Return the (x, y) coordinate for the center point of the cell that contains the specified text.  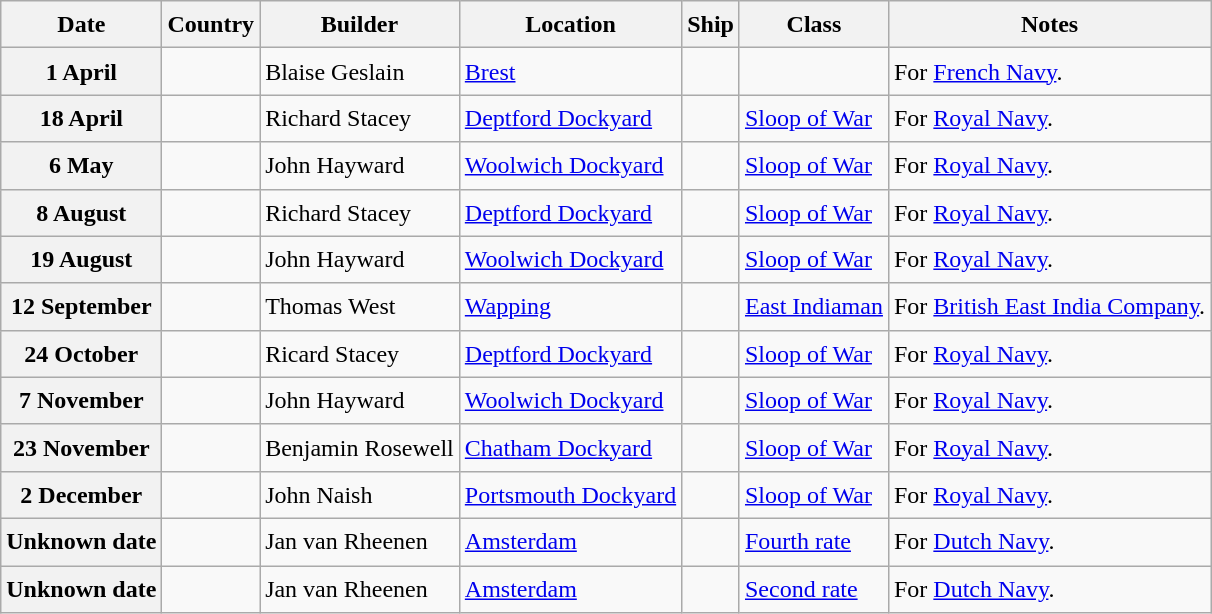
12 September (82, 306)
Blaise Geslain (360, 72)
Builder (360, 24)
For British East India Company. (1049, 306)
Chatham Dockyard (570, 448)
Wapping (570, 306)
Date (82, 24)
Class (814, 24)
Brest (570, 72)
6 May (82, 166)
18 April (82, 118)
23 November (82, 448)
Location (570, 24)
Portsmouth Dockyard (570, 494)
1 April (82, 72)
Notes (1049, 24)
Benjamin Rosewell (360, 448)
East Indiaman (814, 306)
Second rate (814, 590)
John Naish (360, 494)
For French Navy. (1049, 72)
8 August (82, 212)
19 August (82, 260)
2 December (82, 494)
Ricard Stacey (360, 354)
24 October (82, 354)
Thomas West (360, 306)
Ship (711, 24)
7 November (82, 400)
Country (211, 24)
Fourth rate (814, 542)
